For the text-containing cell, return its midpoint in (x, y) coordinate format. 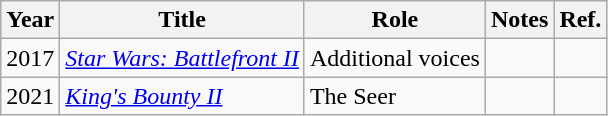
2021 (30, 96)
King's Bounty II (182, 96)
2017 (30, 58)
Notes (519, 20)
Title (182, 20)
Ref. (580, 20)
Role (394, 20)
Star Wars: Battlefront II (182, 58)
The Seer (394, 96)
Year (30, 20)
Additional voices (394, 58)
